Locate the cell with the specified text and output its (x, y) center coordinate. 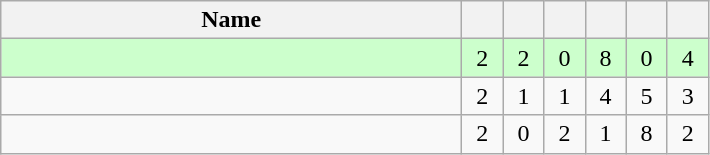
3 (688, 96)
5 (646, 96)
Name (232, 20)
